For the text-containing cell, return its midpoint in [X, Y] coordinate format. 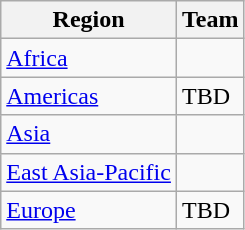
Team [210, 20]
Region [89, 20]
East Asia-Pacific [89, 172]
Africa [89, 58]
Americas [89, 96]
Europe [89, 210]
Asia [89, 134]
